From the cell containing the given text, extract its center point as [X, Y] coordinate. 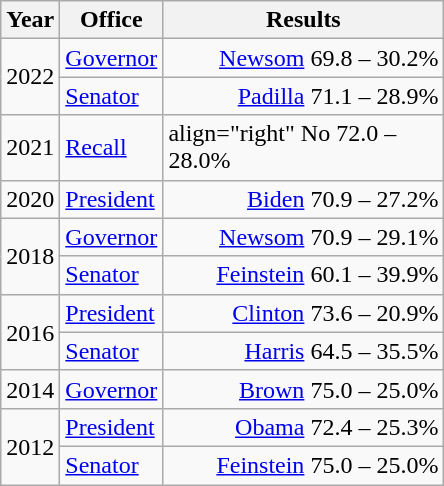
Brown 75.0 – 25.0% [304, 389]
2016 [30, 332]
2022 [30, 77]
Harris 64.5 – 35.5% [304, 351]
Padilla 71.1 – 28.9% [304, 96]
align="right" No 72.0 – 28.0% [304, 148]
Office [112, 20]
Feinstein 60.1 – 39.9% [304, 275]
2012 [30, 446]
Biden 70.9 – 27.2% [304, 199]
2014 [30, 389]
Recall [112, 148]
2021 [30, 148]
Newsom 69.8 – 30.2% [304, 58]
Obama 72.4 – 25.3% [304, 427]
Clinton 73.6 – 20.9% [304, 313]
2020 [30, 199]
Year [30, 20]
Feinstein 75.0 – 25.0% [304, 465]
Results [304, 20]
Newsom 70.9 – 29.1% [304, 237]
2018 [30, 256]
